Identify which cell holds the provided text, then report its (X, Y) central coordinate. 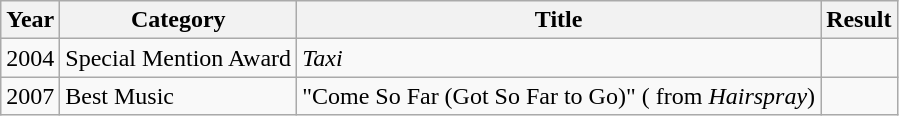
Category (178, 20)
Title (559, 20)
Year (30, 20)
Best Music (178, 96)
2007 (30, 96)
Taxi (559, 58)
2004 (30, 58)
Result (859, 20)
"Come So Far (Got So Far to Go)" ( from Hairspray) (559, 96)
Special Mention Award (178, 58)
